Determine the [x, y] coordinate at the center of the cell enclosing the given text.  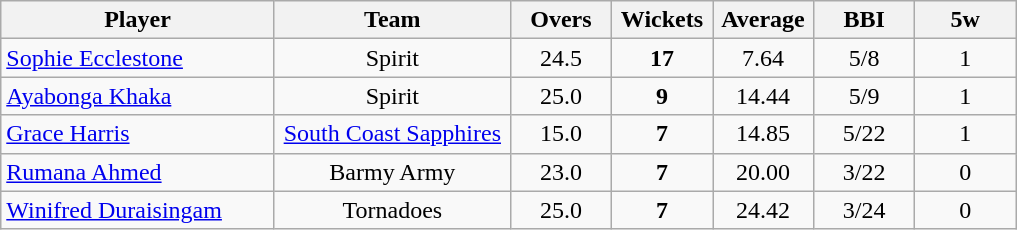
Barmy Army [392, 172]
Team [392, 20]
5w [966, 20]
Rumana Ahmed [138, 172]
Wickets [662, 20]
BBI [864, 20]
17 [662, 58]
20.00 [762, 172]
23.0 [560, 172]
14.85 [762, 134]
Sophie Ecclestone [138, 58]
Player [138, 20]
Tornadoes [392, 210]
5/8 [864, 58]
Ayabonga Khaka [138, 96]
3/24 [864, 210]
Grace Harris [138, 134]
24.5 [560, 58]
South Coast Sapphires [392, 134]
Winifred Duraisingam [138, 210]
Overs [560, 20]
3/22 [864, 172]
9 [662, 96]
5/22 [864, 134]
Average [762, 20]
15.0 [560, 134]
14.44 [762, 96]
5/9 [864, 96]
7.64 [762, 58]
24.42 [762, 210]
